Scan for the cell matching the given text and deliver its (x, y) coordinate at center. 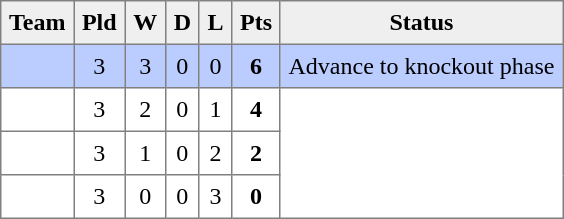
Pld (100, 23)
Advance to knockout phase (421, 66)
6 (256, 66)
D (182, 23)
W (145, 23)
L (216, 23)
Status (421, 23)
4 (256, 110)
Pts (256, 23)
Team (38, 23)
